Identify which cell holds the provided text, then report its (x, y) central coordinate. 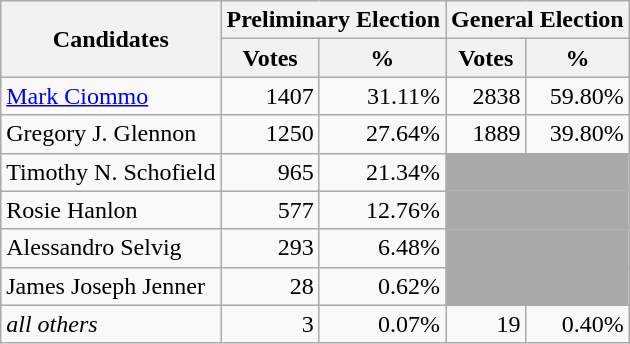
General Election (538, 20)
12.76% (382, 210)
3 (270, 324)
577 (270, 210)
2838 (486, 96)
1250 (270, 134)
Rosie Hanlon (111, 210)
Mark Ciommo (111, 96)
Preliminary Election (334, 20)
293 (270, 248)
28 (270, 286)
59.80% (578, 96)
0.62% (382, 286)
31.11% (382, 96)
0.40% (578, 324)
19 (486, 324)
27.64% (382, 134)
39.80% (578, 134)
6.48% (382, 248)
1889 (486, 134)
James Joseph Jenner (111, 286)
0.07% (382, 324)
Timothy N. Schofield (111, 172)
21.34% (382, 172)
Candidates (111, 39)
1407 (270, 96)
Gregory J. Glennon (111, 134)
all others (111, 324)
Alessandro Selvig (111, 248)
965 (270, 172)
